Scan for the cell matching the given text and deliver its (x, y) coordinate at center. 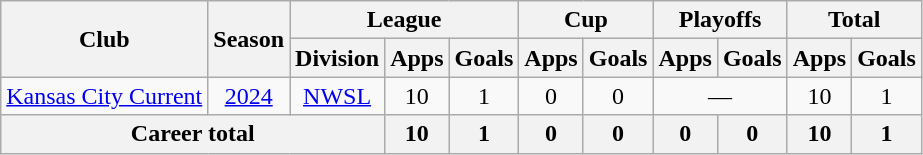
— (720, 96)
Division (338, 58)
2024 (249, 96)
Career total (193, 134)
League (404, 20)
Cup (586, 20)
NWSL (338, 96)
Club (104, 39)
Season (249, 39)
Kansas City Current (104, 96)
Total (854, 20)
Playoffs (720, 20)
